Identify which cell holds the provided text, then report its (x, y) central coordinate. 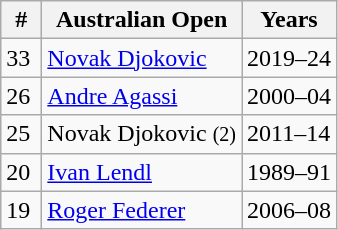
1989–91 (290, 172)
19 (22, 210)
2019–24 (290, 58)
# (22, 20)
Andre Agassi (142, 96)
25 (22, 134)
Australian Open (142, 20)
33 (22, 58)
Novak Djokovic (142, 58)
Novak Djokovic (2) (142, 134)
Years (290, 20)
Roger Federer (142, 210)
20 (22, 172)
26 (22, 96)
Ivan Lendl (142, 172)
2000–04 (290, 96)
2006–08 (290, 210)
2011–14 (290, 134)
